Determine the (X, Y) coordinate at the center of the cell enclosing the given text.  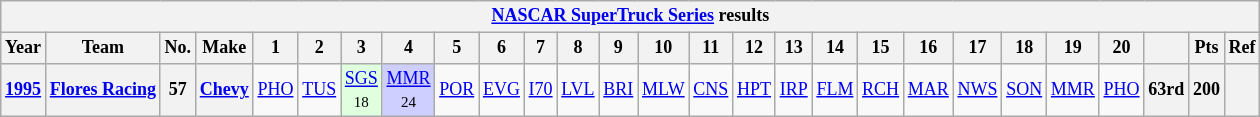
Ref (1242, 48)
MAR (928, 90)
Chevy (224, 90)
MMR (1074, 90)
HPT (754, 90)
I70 (540, 90)
MLW (664, 90)
6 (502, 48)
19 (1074, 48)
200 (1207, 90)
CNS (711, 90)
TUS (320, 90)
7 (540, 48)
1995 (24, 90)
20 (1122, 48)
14 (835, 48)
IRP (794, 90)
63rd (1166, 90)
RCH (881, 90)
MMR24 (408, 90)
2 (320, 48)
5 (457, 48)
16 (928, 48)
Make (224, 48)
8 (578, 48)
Year (24, 48)
BRI (618, 90)
POR (457, 90)
13 (794, 48)
EVG (502, 90)
1 (276, 48)
NASCAR SuperTruck Series results (630, 16)
No. (178, 48)
10 (664, 48)
9 (618, 48)
SGS18 (361, 90)
Team (102, 48)
12 (754, 48)
17 (978, 48)
11 (711, 48)
4 (408, 48)
57 (178, 90)
Pts (1207, 48)
NWS (978, 90)
3 (361, 48)
Flores Racing (102, 90)
15 (881, 48)
LVL (578, 90)
FLM (835, 90)
18 (1024, 48)
SON (1024, 90)
